Scan for the cell matching the given text and deliver its (X, Y) coordinate at center. 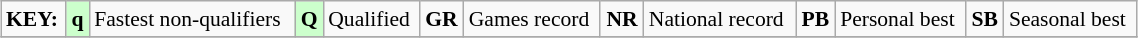
Personal best (900, 19)
SB (985, 19)
KEY: (34, 19)
Q (309, 19)
Fastest non-qualifiers (192, 19)
Games record (532, 19)
Seasonal best (1070, 19)
q (78, 19)
GR (442, 19)
National record (720, 19)
NR (622, 19)
Qualified (371, 19)
PB (816, 19)
